Pinpoint the cell where the given text exists, returning its [X, Y] midpoint coordinate. 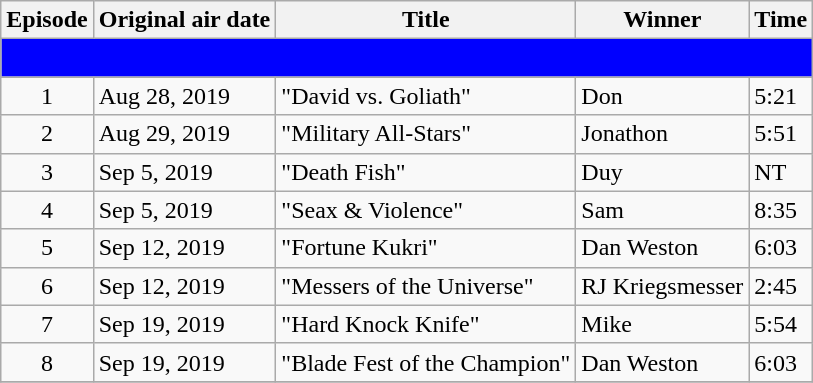
"Messers of the Universe" [426, 286]
Jonathon [662, 134]
5:21 [781, 96]
Mike [662, 324]
7 [47, 324]
2:45 [781, 286]
2 [47, 134]
5 [47, 248]
5:54 [781, 324]
"Hard Knock Knife" [426, 324]
Duy [662, 172]
Aug 29, 2019 [184, 134]
Winner [662, 20]
8 [47, 362]
Episode [47, 20]
5:51 [781, 134]
"Seax & Violence" [426, 210]
6 [47, 286]
8:35 [781, 210]
"Military All-Stars" [426, 134]
RJ Kriegsmesser [662, 286]
1 [47, 96]
Don [662, 96]
NT [781, 172]
Title [426, 20]
Sam [662, 210]
"David vs. Goliath" [426, 96]
Aug 28, 2019 [184, 96]
Time [781, 20]
"Blade Fest of the Champion" [426, 362]
4 [47, 210]
Original air date [184, 20]
3 [47, 172]
"Fortune Kukri" [426, 248]
"Death Fish" [426, 172]
